Extract the (X, Y) coordinate from the center of the cell holding the provided text.  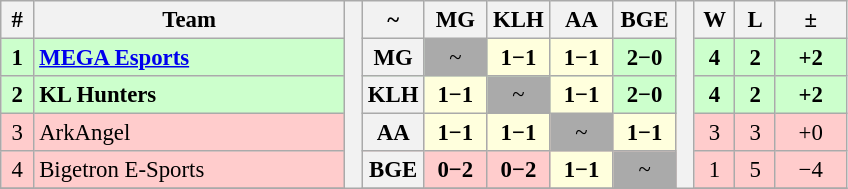
± (810, 20)
W (714, 20)
Bigetron E-Sports (190, 170)
# (18, 20)
L (756, 20)
KL Hunters (190, 95)
+0 (810, 133)
ArkAngel (190, 133)
5 (756, 170)
−4 (810, 170)
Team (190, 20)
MEGA Esports (190, 58)
